Extract the [X, Y] coordinate from the center of the cell holding the provided text.  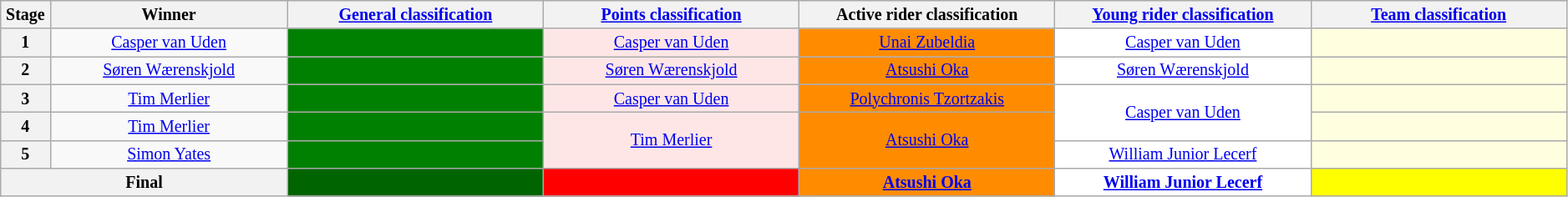
Final [145, 182]
4 [25, 127]
Points classification [671, 15]
3 [25, 98]
1 [25, 43]
Simon Yates [169, 154]
2 [25, 70]
Stage [25, 15]
Young rider classification [1183, 15]
Active rider classification [927, 15]
Team classification [1439, 15]
General classification [415, 15]
Winner [169, 15]
5 [25, 154]
Polychronis Tzortzakis [927, 98]
Unai Zubeldia [927, 43]
